Return the [X, Y] coordinate for the center point of the cell that contains the specified text.  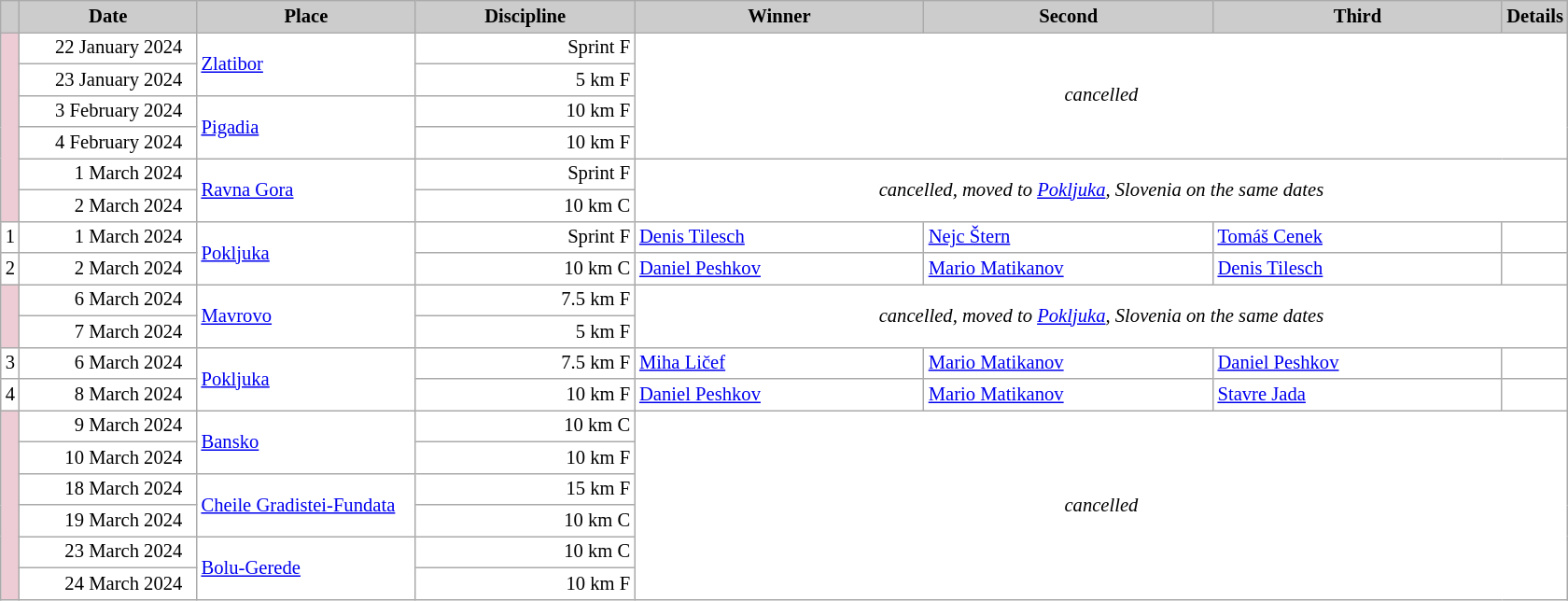
22 January 2024 [108, 48]
Winner [779, 16]
2 [10, 268]
9 March 2024 [108, 426]
24 March 2024 [108, 583]
Cheile Gradistei-Fundata [306, 505]
10 March 2024 [108, 457]
Details [1534, 16]
Place [306, 16]
Miha Ličef [779, 363]
19 March 2024 [108, 520]
Stavre Jada [1358, 395]
Ravna Gora [306, 189]
Second [1069, 16]
Mavrovo [306, 315]
Discipline [525, 16]
Date [108, 16]
Pigadia [306, 127]
4 [10, 395]
1 [10, 237]
Tomáš Cenek [1358, 237]
3 February 2024 [108, 111]
18 March 2024 [108, 489]
7 March 2024 [108, 331]
15 km F [525, 489]
3 [10, 363]
Zlatibor [306, 63]
23 March 2024 [108, 552]
Bansko [306, 441]
4 February 2024 [108, 143]
Bolu-Gerede [306, 567]
23 January 2024 [108, 79]
Third [1358, 16]
8 March 2024 [108, 395]
Nejc Štern [1069, 237]
